Extract the [x, y] coordinate from the center of the cell holding the provided text.  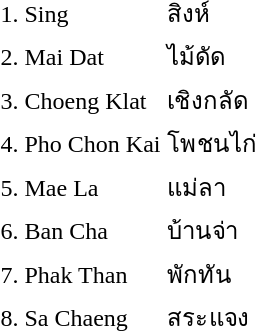
Phak Than [92, 274]
Choeng Klat [92, 100]
Pho Chon Kai [92, 144]
Mai Dat [92, 56]
Mae La [92, 187]
Ban Cha [92, 230]
